Extract the (x, y) coordinate from the center of the cell holding the provided text.  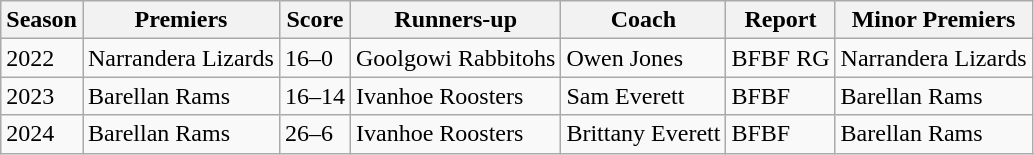
2024 (42, 134)
Goolgowi Rabbitohs (456, 58)
Score (314, 20)
16–14 (314, 96)
Owen Jones (644, 58)
Brittany Everett (644, 134)
2023 (42, 96)
Season (42, 20)
2022 (42, 58)
26–6 (314, 134)
Premiers (180, 20)
Report (780, 20)
BFBF RG (780, 58)
Sam Everett (644, 96)
Minor Premiers (934, 20)
Coach (644, 20)
Runners-up (456, 20)
16–0 (314, 58)
